Capture the cell that displays the provided text and extract its [X, Y] central coordinate. 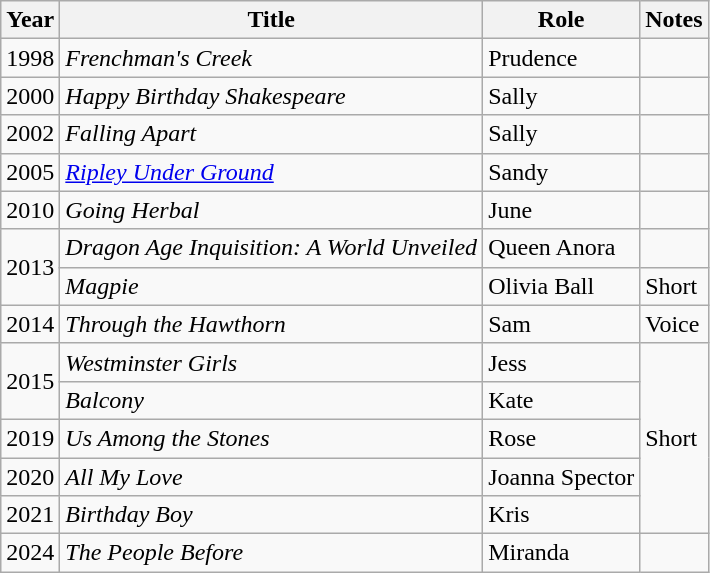
Happy Birthday Shakespeare [272, 96]
Miranda [562, 553]
2019 [30, 438]
2024 [30, 553]
Sandy [562, 172]
All My Love [272, 477]
2013 [30, 267]
June [562, 210]
Falling Apart [272, 134]
Through the Hawthorn [272, 324]
1998 [30, 58]
Role [562, 20]
Dragon Age Inquisition: A World Unveiled [272, 248]
2010 [30, 210]
Magpie [272, 286]
Joanna Spector [562, 477]
Ripley Under Ground [272, 172]
Going Herbal [272, 210]
Notes [674, 20]
2002 [30, 134]
Us Among the Stones [272, 438]
Westminster Girls [272, 362]
The People Before [272, 553]
Balcony [272, 400]
Prudence [562, 58]
Year [30, 20]
Kate [562, 400]
Birthday Boy [272, 515]
2021 [30, 515]
Voice [674, 324]
2015 [30, 381]
Kris [562, 515]
Olivia Ball [562, 286]
2020 [30, 477]
2005 [30, 172]
Title [272, 20]
Queen Anora [562, 248]
Rose [562, 438]
Frenchman's Creek [272, 58]
2000 [30, 96]
Jess [562, 362]
2014 [30, 324]
Sam [562, 324]
